Identify which cell holds the provided text, then report its [X, Y] central coordinate. 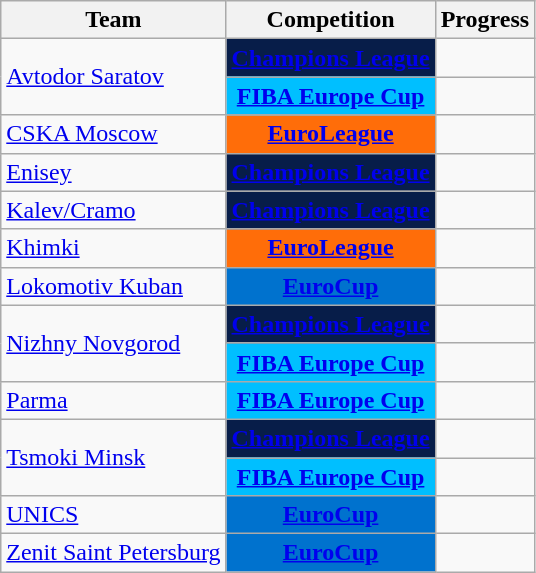
Progress [484, 20]
Nizhny Novgorod [114, 343]
Kalev/Cramo [114, 210]
Team [114, 20]
CSKA Moscow [114, 134]
Lokomotiv Kuban [114, 286]
Zenit Saint Petersburg [114, 553]
UNICS [114, 515]
Avtodor Saratov [114, 77]
Enisey [114, 172]
Competition [330, 20]
Khimki [114, 248]
Tsmoki Minsk [114, 457]
Parma [114, 400]
